Provide the (X, Y) coordinate of the cell's center where the given text is located.  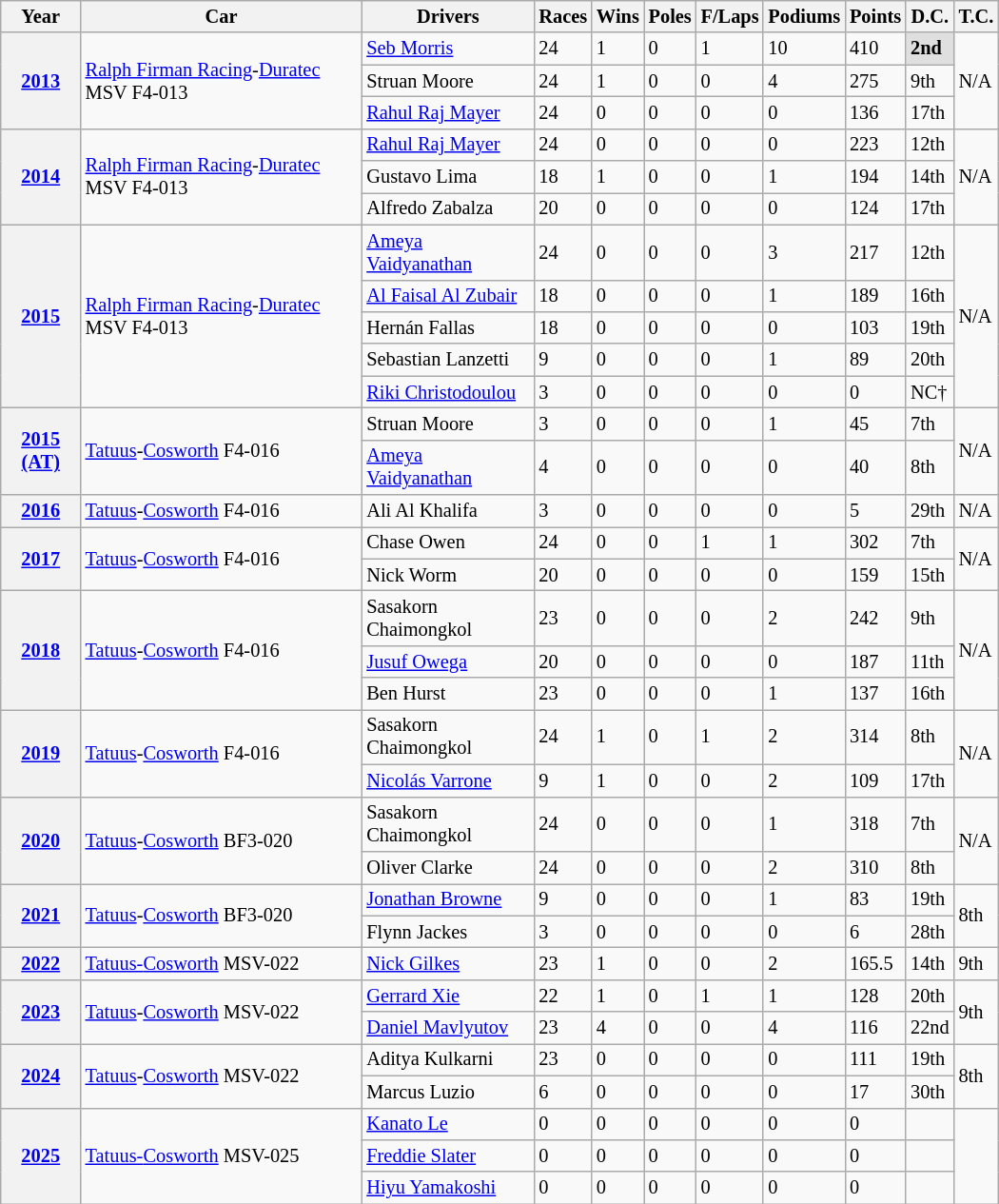
Marcus Luzio (447, 1092)
116 (875, 1028)
45 (875, 424)
159 (875, 575)
22 (563, 996)
Tatuus-Cosworth MSV-025 (222, 1155)
Sebastian Lanzetti (447, 360)
11th (930, 661)
2022 (41, 963)
Nicolás Varrone (447, 780)
89 (875, 360)
2021 (41, 916)
137 (875, 694)
314 (875, 737)
2019 (41, 752)
310 (875, 867)
128 (875, 996)
Flynn Jackes (447, 932)
318 (875, 824)
Hiyu Yamakoshi (447, 1188)
103 (875, 327)
165.5 (875, 963)
Daniel Mavlyutov (447, 1028)
Gerrard Xie (447, 996)
15th (930, 575)
223 (875, 145)
Seb Morris (447, 49)
NC† (930, 392)
Wins (618, 16)
2014 (41, 177)
2020 (41, 839)
242 (875, 618)
83 (875, 899)
189 (875, 296)
Jonathan Browne (447, 899)
D.C. (930, 16)
2nd (930, 49)
136 (875, 112)
Nick Worm (447, 575)
Al Faisal Al Zubair (447, 296)
194 (875, 177)
Podiums (804, 16)
2023 (41, 1011)
Riki Christodoulou (447, 392)
2015 (AT) (41, 451)
Ali Al Khalifa (447, 511)
28th (930, 932)
29th (930, 511)
2017 (41, 558)
T.C. (976, 16)
5 (875, 511)
Freddie Slater (447, 1155)
Races (563, 16)
2025 (41, 1155)
Ben Hurst (447, 694)
Points (875, 16)
410 (875, 49)
302 (875, 543)
Alfredo Zabalza (447, 208)
Aditya Kulkarni (447, 1059)
275 (875, 81)
124 (875, 208)
109 (875, 780)
30th (930, 1092)
2018 (41, 649)
10 (804, 49)
Chase Owen (447, 543)
2015 (41, 316)
17 (875, 1092)
Year (41, 16)
Hernán Fallas (447, 327)
Oliver Clarke (447, 867)
Car (222, 16)
187 (875, 661)
Kanato Le (447, 1124)
Drivers (447, 16)
Gustavo Lima (447, 177)
2013 (41, 80)
40 (875, 467)
Jusuf Owega (447, 661)
Nick Gilkes (447, 963)
217 (875, 252)
F/Laps (731, 16)
2024 (41, 1076)
Poles (670, 16)
111 (875, 1059)
2016 (41, 511)
22nd (930, 1028)
